Output the [X, Y] coordinate of the center of the cell containing the given text.  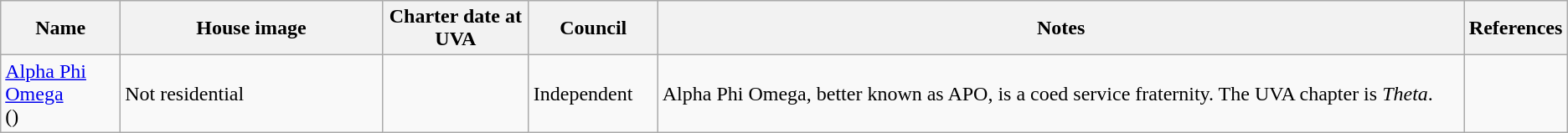
House image [251, 28]
Council [593, 28]
Not residential [251, 94]
Alpha Phi Omega, better known as APO, is a coed service fraternity. The UVA chapter is Theta. [1060, 94]
Charter date at UVA [456, 28]
Notes [1060, 28]
References [1516, 28]
Independent [593, 94]
Name [60, 28]
Alpha Phi Omega() [60, 94]
